Identify which cell holds the provided text, then report its (X, Y) central coordinate. 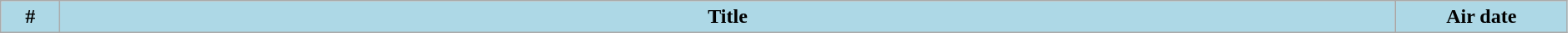
# (30, 17)
Title (728, 17)
Air date (1481, 17)
